Output the [x, y] coordinate of the center of the cell containing the given text.  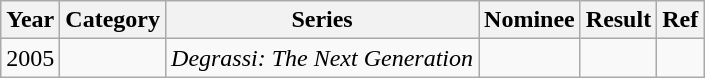
2005 [30, 58]
Category [113, 20]
Ref [680, 20]
Nominee [530, 20]
Year [30, 20]
Degrassi: The Next Generation [322, 58]
Result [618, 20]
Series [322, 20]
